Search for the cell housing the specified text and yield its (x, y) center coordinate. 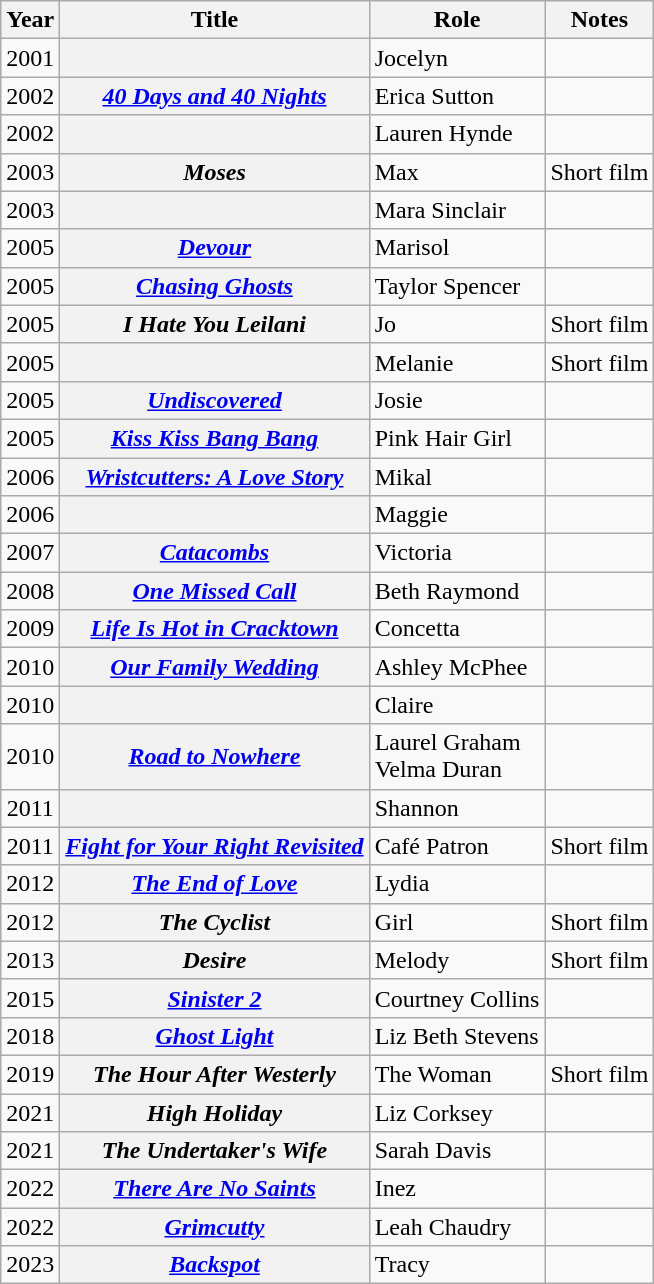
Sinister 2 (214, 998)
Josie (457, 400)
Melanie (457, 362)
Café Patron (457, 846)
The Hour After Westerly (214, 1074)
Role (457, 20)
Marisol (457, 248)
The Undertaker's Wife (214, 1151)
The Woman (457, 1074)
Shannon (457, 808)
Kiss Kiss Bang Bang (214, 438)
Liz Beth Stevens (457, 1036)
Lauren Hynde (457, 134)
Year (30, 20)
2018 (30, 1036)
Title (214, 20)
Backspot (214, 1265)
Max (457, 172)
Laurel GrahamVelma Duran (457, 756)
Girl (457, 922)
Chasing Ghosts (214, 286)
Beth Raymond (457, 591)
2023 (30, 1265)
One Missed Call (214, 591)
2001 (30, 58)
Jo (457, 324)
Notes (600, 20)
2009 (30, 629)
40 Days and 40 Nights (214, 96)
Desire (214, 960)
Catacombs (214, 553)
Liz Corksey (457, 1113)
Pink Hair Girl (457, 438)
2015 (30, 998)
Devour (214, 248)
High Holiday (214, 1113)
Jocelyn (457, 58)
Victoria (457, 553)
Melody (457, 960)
Erica Sutton (457, 96)
Courtney Collins (457, 998)
Maggie (457, 515)
Inez (457, 1189)
Our Family Wedding (214, 667)
Life Is Hot in Cracktown (214, 629)
Mikal (457, 477)
The Cyclist (214, 922)
2019 (30, 1074)
Lydia (457, 884)
Undiscovered (214, 400)
2013 (30, 960)
Fight for Your Right Revisited (214, 846)
Moses (214, 172)
2008 (30, 591)
Road to Nowhere (214, 756)
There Are No Saints (214, 1189)
Ghost Light (214, 1036)
Concetta (457, 629)
Tracy (457, 1265)
Taylor Spencer (457, 286)
The End of Love (214, 884)
Leah Chaudry (457, 1227)
Grimcutty (214, 1227)
Wristcutters: A Love Story (214, 477)
Sarah Davis (457, 1151)
Claire (457, 705)
Mara Sinclair (457, 210)
Ashley McPhee (457, 667)
2007 (30, 553)
I Hate You Leilani (214, 324)
